Find where the given text appears and provide that cell's center as [x, y] coordinate. 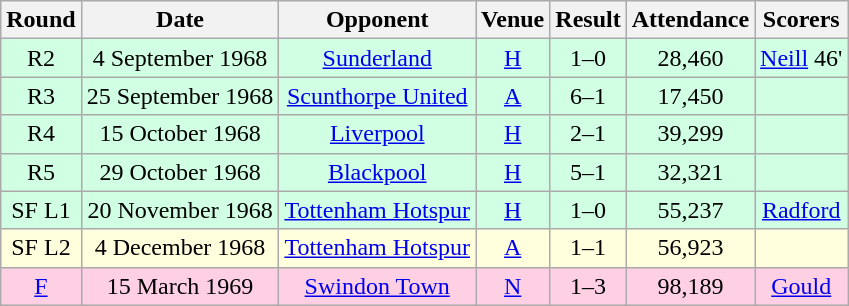
R2 [41, 58]
Scorers [802, 20]
Date [180, 20]
56,923 [690, 248]
4 December 1968 [180, 248]
17,450 [690, 96]
98,189 [690, 286]
39,299 [690, 134]
Gould [802, 286]
SF L2 [41, 248]
Neill 46' [802, 58]
15 October 1968 [180, 134]
5–1 [588, 172]
Attendance [690, 20]
15 March 1969 [180, 286]
Blackpool [378, 172]
4 September 1968 [180, 58]
R3 [41, 96]
Swindon Town [378, 286]
2–1 [588, 134]
20 November 1968 [180, 210]
28,460 [690, 58]
55,237 [690, 210]
1–1 [588, 248]
Scunthorpe United [378, 96]
SF L1 [41, 210]
R5 [41, 172]
1–3 [588, 286]
Round [41, 20]
R4 [41, 134]
29 October 1968 [180, 172]
32,321 [690, 172]
Liverpool [378, 134]
6–1 [588, 96]
Sunderland [378, 58]
N [513, 286]
Opponent [378, 20]
F [41, 286]
25 September 1968 [180, 96]
Venue [513, 20]
Radford [802, 210]
Result [588, 20]
